Locate the cell with the specified text and output its [x, y] center coordinate. 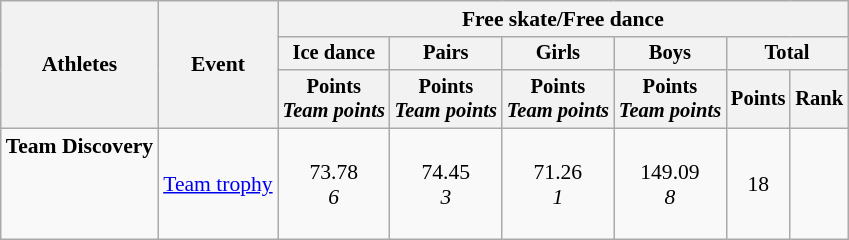
Points [758, 99]
Athletes [80, 64]
Rank [819, 99]
18 [758, 184]
149.098 [670, 184]
Ice dance [334, 54]
Total [787, 54]
Free skate/Free dance [563, 19]
Team Discovery [80, 184]
Event [218, 64]
Girls [558, 54]
Boys [670, 54]
73.786 [334, 184]
Team trophy [218, 184]
74.453 [446, 184]
Pairs [446, 54]
71.261 [558, 184]
